Locate the cell with the specified text and output its [X, Y] center coordinate. 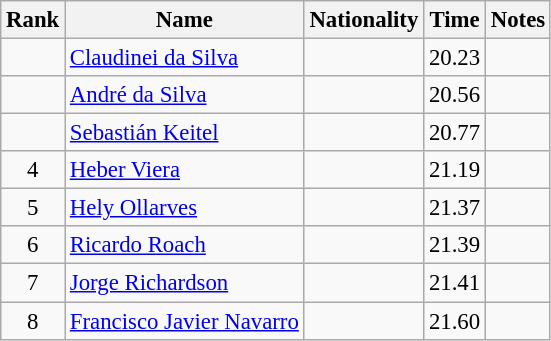
20.56 [455, 95]
Hely Ollarves [185, 208]
21.60 [455, 321]
Ricardo Roach [185, 245]
6 [33, 245]
Francisco Javier Navarro [185, 321]
5 [33, 208]
André da Silva [185, 95]
Jorge Richardson [185, 283]
4 [33, 170]
8 [33, 321]
20.77 [455, 133]
Notes [518, 20]
21.41 [455, 283]
21.19 [455, 170]
21.37 [455, 208]
Sebastián Keitel [185, 133]
Claudinei da Silva [185, 58]
Heber Viera [185, 170]
Nationality [364, 20]
7 [33, 283]
20.23 [455, 58]
Name [185, 20]
21.39 [455, 245]
Time [455, 20]
Rank [33, 20]
